Identify which cell holds the provided text, then report its (x, y) central coordinate. 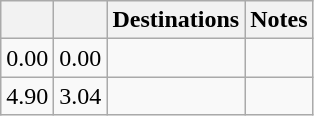
4.90 (28, 96)
3.04 (80, 96)
Notes (279, 20)
Destinations (176, 20)
